Detect which cell encompasses the target text, then output its (X, Y) center coordinate. 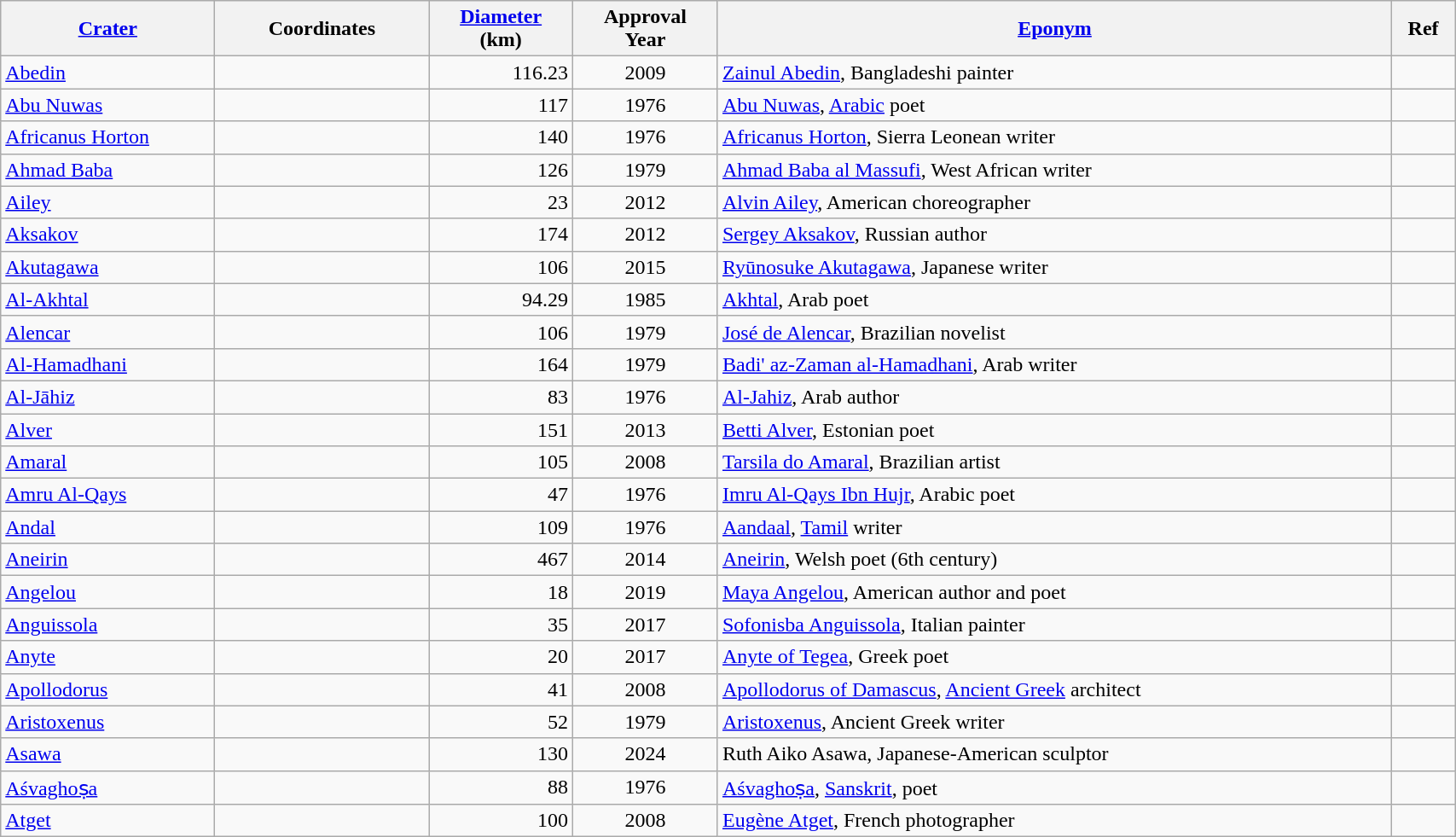
Abu Nuwas, Arabic poet (1054, 105)
130 (502, 754)
Betti Alver, Estonian poet (1054, 429)
Amaral (107, 462)
2014 (645, 560)
Aśvaghoṣa, Sanskrit, poet (1054, 788)
1985 (645, 299)
2009 (645, 73)
2019 (645, 592)
Abu Nuwas (107, 105)
Aristoxenus, Ancient Greek writer (1054, 722)
35 (502, 625)
Sofonisba Anguissola, Italian painter (1054, 625)
47 (502, 495)
Aristoxenus (107, 722)
83 (502, 397)
Diameter(km) (502, 29)
Africanus Horton (107, 137)
Asawa (107, 754)
Aneirin (107, 560)
Anguissola (107, 625)
Alencar (107, 332)
Ailey (107, 202)
2013 (645, 429)
Ahmad Baba (107, 170)
Aneirin, Welsh poet (6th century) (1054, 560)
Tarsila do Amaral, Brazilian artist (1054, 462)
Ryūnosuke Akutagawa, Japanese writer (1054, 267)
Akutagawa (107, 267)
Abedin (107, 73)
Akhtal, Arab poet (1054, 299)
18 (502, 592)
116.23 (502, 73)
Anyte of Tegea, Greek poet (1054, 657)
Anyte (107, 657)
88 (502, 788)
Eponym (1054, 29)
151 (502, 429)
Al-Jāhiz (107, 397)
20 (502, 657)
Badi' az-Zaman al-Hamadhani, Arab writer (1054, 364)
Maya Angelou, American author and poet (1054, 592)
126 (502, 170)
Apollodorus (107, 689)
Aandaal, Tamil writer (1054, 527)
José de Alencar, Brazilian novelist (1054, 332)
Aśvaghoṣa (107, 788)
23 (502, 202)
Al-Akhtal (107, 299)
Ref (1424, 29)
Angelou (107, 592)
Eugène Atget, French photographer (1054, 821)
105 (502, 462)
467 (502, 560)
Al-Jahiz, Arab author (1054, 397)
Coordinates (322, 29)
100 (502, 821)
Amru Al-Qays (107, 495)
Atget (107, 821)
Al-Hamadhani (107, 364)
174 (502, 235)
2024 (645, 754)
Ruth Aiko Asawa, Japanese-American sculptor (1054, 754)
52 (502, 722)
94.29 (502, 299)
117 (502, 105)
Africanus Horton, Sierra Leonean writer (1054, 137)
2015 (645, 267)
109 (502, 527)
Ahmad Baba al Massufi, West African writer (1054, 170)
164 (502, 364)
140 (502, 137)
Andal (107, 527)
Imru Al-Qays Ibn Hujr, Arabic poet (1054, 495)
Alver (107, 429)
Sergey Aksakov, Russian author (1054, 235)
Apollodorus of Damascus, Ancient Greek architect (1054, 689)
ApprovalYear (645, 29)
41 (502, 689)
Aksakov (107, 235)
Crater (107, 29)
Alvin Ailey, American choreographer (1054, 202)
Zainul Abedin, Bangladeshi painter (1054, 73)
